Identify which cell holds the provided text, then report its (x, y) central coordinate. 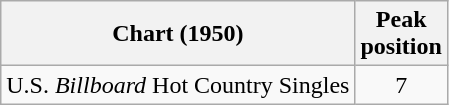
Chart (1950) (178, 34)
U.S. Billboard Hot Country Singles (178, 85)
7 (401, 85)
Peakposition (401, 34)
